Search for the cell housing the specified text and yield its [X, Y] center coordinate. 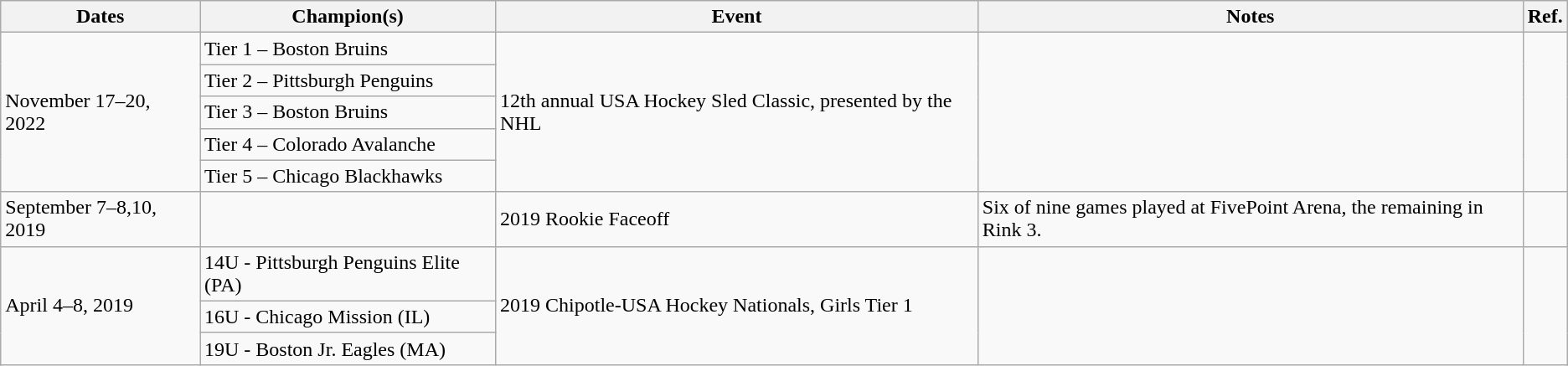
Six of nine games played at FivePoint Arena, the remaining in Rink 3. [1250, 219]
Notes [1250, 17]
12th annual USA Hockey Sled Classic, presented by the NHL [737, 112]
Tier 3 – Boston Bruins [347, 112]
November 17–20, 2022 [101, 112]
Champion(s) [347, 17]
Tier 1 – Boston Bruins [347, 49]
Tier 4 – Colorado Avalanche [347, 144]
2019 Rookie Faceoff [737, 219]
19U - Boston Jr. Eagles (MA) [347, 348]
2019 Chipotle-USA Hockey Nationals, Girls Tier 1 [737, 305]
April 4–8, 2019 [101, 305]
16U - Chicago Mission (IL) [347, 317]
Dates [101, 17]
14U - Pittsburgh Penguins Elite (PA) [347, 273]
Ref. [1545, 17]
September 7–8,10, 2019 [101, 219]
Event [737, 17]
Tier 5 – Chicago Blackhawks [347, 176]
Tier 2 – Pittsburgh Penguins [347, 80]
